For the text-containing cell, return its midpoint in (X, Y) coordinate format. 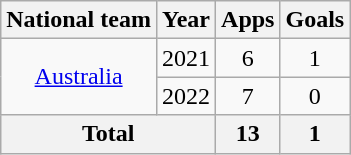
Goals (315, 20)
6 (248, 58)
Apps (248, 20)
Australia (79, 77)
Year (186, 20)
13 (248, 134)
2021 (186, 58)
National team (79, 20)
0 (315, 96)
Total (108, 134)
7 (248, 96)
2022 (186, 96)
